Output the (X, Y) coordinate of the center of the cell containing the given text.  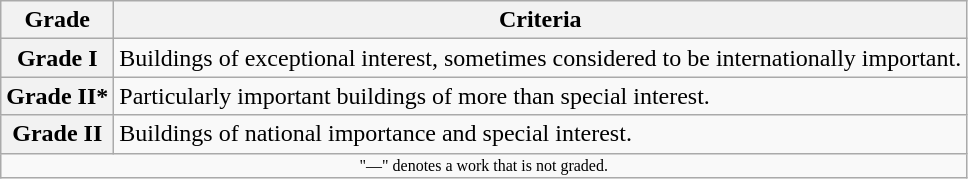
Grade I (58, 58)
Grade II (58, 134)
Particularly important buildings of more than special interest. (540, 96)
"—" denotes a work that is not graded. (484, 165)
Buildings of national importance and special interest. (540, 134)
Grade II* (58, 96)
Grade (58, 20)
Buildings of exceptional interest, sometimes considered to be internationally important. (540, 58)
Criteria (540, 20)
